Determine the [x, y] coordinate at the center of the cell enclosing the given text.  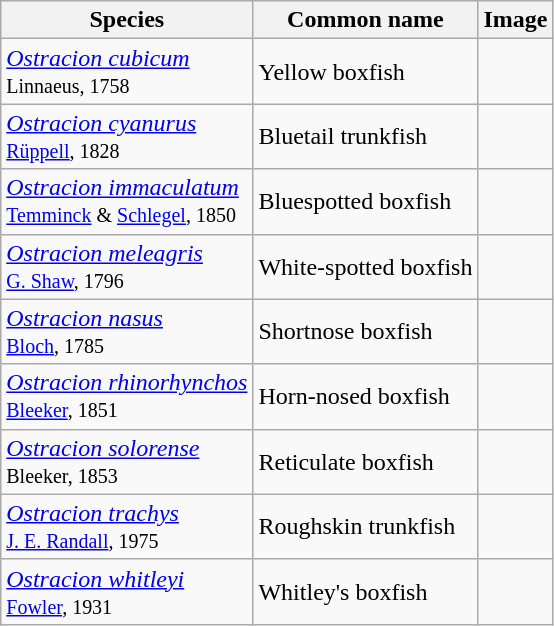
Ostracion immaculatumTemminck & Schlegel, 1850 [127, 202]
Common name [366, 20]
Ostracion nasusBloch, 1785 [127, 332]
Ostracion cubicumLinnaeus, 1758 [127, 72]
Image [516, 20]
Ostracion trachysJ. E. Randall, 1975 [127, 526]
Bluespotted boxfish [366, 202]
Ostracion solorenseBleeker, 1853 [127, 462]
Yellow boxfish [366, 72]
Bluetail trunkfish [366, 136]
Reticulate boxfish [366, 462]
Roughskin trunkfish [366, 526]
Ostracion whitleyiFowler, 1931 [127, 592]
White-spotted boxfish [366, 266]
Ostracion meleagrisG. Shaw, 1796 [127, 266]
Species [127, 20]
Shortnose boxfish [366, 332]
Whitley's boxfish [366, 592]
Ostracion cyanurusRüppell, 1828 [127, 136]
Horn-nosed boxfish [366, 396]
Ostracion rhinorhynchosBleeker, 1851 [127, 396]
